Capture the cell that displays the provided text and extract its [x, y] central coordinate. 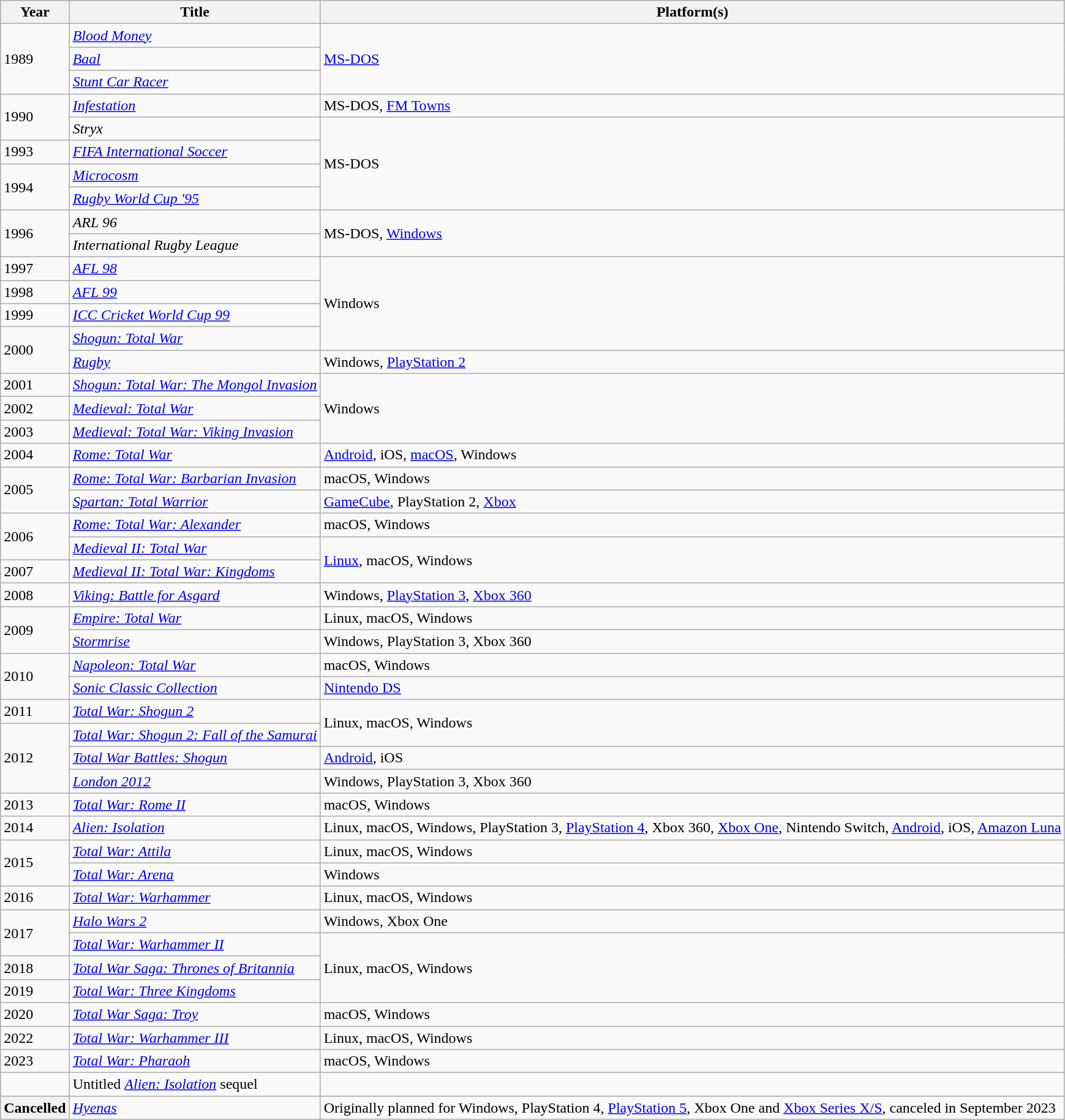
1996 [35, 233]
Napoleon: Total War [195, 664]
Medieval: Total War: Viking Invasion [195, 432]
Cancelled [35, 1108]
Rugby [195, 362]
1994 [35, 187]
London 2012 [195, 781]
1990 [35, 117]
ICC Cricket World Cup 99 [195, 315]
Empire: Total War [195, 618]
Total War: Attila [195, 851]
Medieval: Total War [195, 408]
Year [35, 12]
AFL 98 [195, 268]
Alien: Isolation [195, 828]
Total War Saga: Thrones of Britannia [195, 968]
2011 [35, 712]
Rugby World Cup '95 [195, 198]
Rome: Total War [195, 455]
Total War: Arena [195, 874]
2014 [35, 828]
Shogun: Total War: The Mongol Invasion [195, 385]
Total War: Warhammer III [195, 1038]
Title [195, 12]
Stormrise [195, 641]
1997 [35, 268]
Shogun: Total War [195, 339]
2000 [35, 350]
2012 [35, 758]
2018 [35, 968]
2016 [35, 898]
Infestation [195, 105]
2013 [35, 805]
Viking: Battle for Asgard [195, 595]
2006 [35, 536]
2019 [35, 991]
Nintendo DS [692, 688]
1989 [35, 59]
2007 [35, 571]
Blood Money [195, 36]
2001 [35, 385]
MS-DOS, Windows [692, 233]
Medieval II: Total War [195, 548]
FIFA International Soccer [195, 152]
Windows, PlayStation 2 [692, 362]
1998 [35, 292]
Android, iOS [692, 758]
1993 [35, 152]
Medieval II: Total War: Kingdoms [195, 571]
Android, iOS, macOS, Windows [692, 455]
Untitled Alien: Isolation sequel [195, 1084]
Microcosm [195, 175]
Total War: Rome II [195, 805]
2002 [35, 408]
Total War: Shogun 2: Fall of the Samurai [195, 735]
Windows, Xbox One [692, 921]
Halo Wars 2 [195, 921]
2020 [35, 1014]
2015 [35, 863]
Spartan: Total Warrior [195, 502]
2009 [35, 630]
2017 [35, 933]
Total War: Three Kingdoms [195, 991]
2004 [35, 455]
Total War Saga: Troy [195, 1014]
Stunt Car Racer [195, 82]
2022 [35, 1038]
Rome: Total War: Alexander [195, 525]
Originally planned for Windows, PlayStation 4, PlayStation 5, Xbox One and Xbox Series X/S, canceled in September 2023 [692, 1108]
AFL 99 [195, 292]
GameCube, PlayStation 2, Xbox [692, 502]
2010 [35, 676]
1999 [35, 315]
Total War: Pharaoh [195, 1061]
Total War: Shogun 2 [195, 712]
2005 [35, 490]
Linux, macOS, Windows, PlayStation 3, PlayStation 4, Xbox 360, Xbox One, Nintendo Switch, Android, iOS, Amazon Luna [692, 828]
Hyenas [195, 1108]
Total War Battles: Shogun [195, 758]
Stryx [195, 129]
Total War: Warhammer II [195, 944]
Total War: Warhammer [195, 898]
2023 [35, 1061]
Sonic Classic Collection [195, 688]
ARL 96 [195, 222]
2003 [35, 432]
International Rugby League [195, 245]
MS-DOS, FM Towns [692, 105]
Rome: Total War: Barbarian Invasion [195, 478]
2008 [35, 595]
Baal [195, 59]
Platform(s) [692, 12]
